For the text-containing cell, return its midpoint in (x, y) coordinate format. 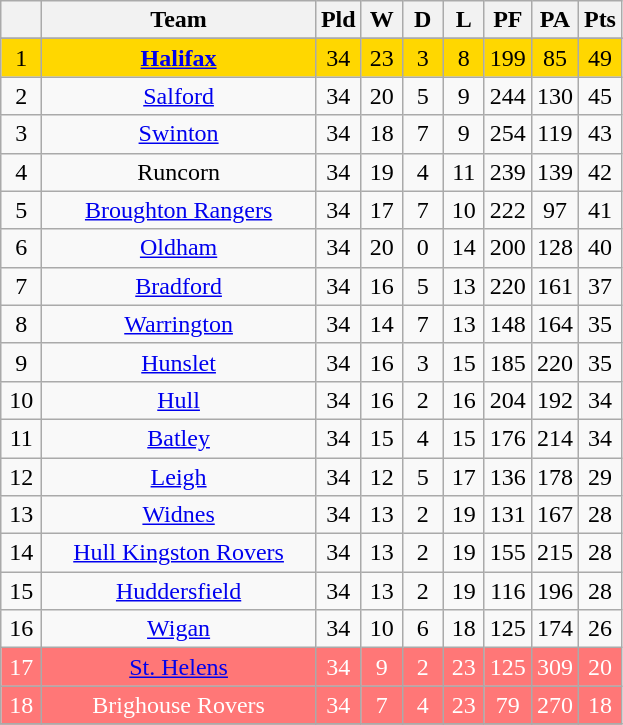
200 (508, 248)
130 (554, 96)
1 (22, 58)
244 (508, 96)
309 (554, 667)
254 (508, 134)
196 (554, 591)
Halifax (179, 58)
Pld (338, 20)
128 (554, 248)
161 (554, 286)
85 (554, 58)
37 (600, 286)
PA (554, 20)
174 (554, 629)
D (422, 20)
Oldham (179, 248)
Widnes (179, 515)
119 (554, 134)
176 (508, 438)
Warrington (179, 324)
214 (554, 438)
136 (508, 477)
0 (422, 248)
204 (508, 400)
W (382, 20)
L (464, 20)
270 (554, 705)
116 (508, 591)
Batley (179, 438)
199 (508, 58)
Hull (179, 400)
131 (508, 515)
Hunslet (179, 362)
178 (554, 477)
Wigan (179, 629)
Brighouse Rovers (179, 705)
29 (600, 477)
222 (508, 210)
Broughton Rangers (179, 210)
Leigh (179, 477)
40 (600, 248)
PF (508, 20)
79 (508, 705)
Huddersfield (179, 591)
Salford (179, 96)
139 (554, 172)
45 (600, 96)
Team (179, 20)
Swinton (179, 134)
164 (554, 324)
42 (600, 172)
215 (554, 553)
148 (508, 324)
St. Helens (179, 667)
43 (600, 134)
41 (600, 210)
Runcorn (179, 172)
192 (554, 400)
155 (508, 553)
49 (600, 58)
167 (554, 515)
185 (508, 362)
239 (508, 172)
97 (554, 210)
Pts (600, 20)
26 (600, 629)
Bradford (179, 286)
Hull Kingston Rovers (179, 553)
